From the cell containing the given text, extract its center point as [X, Y] coordinate. 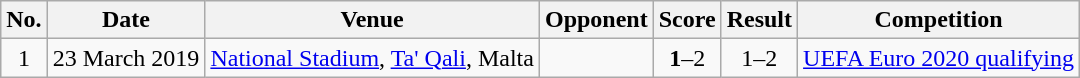
Opponent [596, 20]
23 March 2019 [126, 58]
Venue [372, 20]
Result [759, 20]
Score [687, 20]
No. [24, 20]
Date [126, 20]
National Stadium, Ta' Qali, Malta [372, 58]
Competition [939, 20]
UEFA Euro 2020 qualifying [939, 58]
1 [24, 58]
